Identify which cell holds the provided text, then report its [x, y] central coordinate. 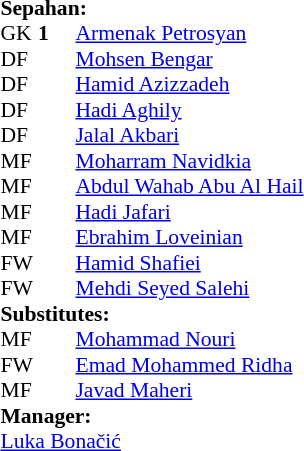
Ebrahim Loveinian [189, 237]
Manager: [152, 416]
Mehdi Seyed Salehi [189, 289]
1 [57, 33]
Abdul Wahab Abu Al Hail [189, 187]
Emad Mohammed Ridha [189, 365]
Javad Maheri [189, 391]
Jalal Akbari [189, 135]
Hadi Aghily [189, 110]
Moharram Navidkia [189, 161]
Substitutes: [152, 314]
Armenak Petrosyan [189, 33]
Mohsen Bengar [189, 59]
Hadi Jafari [189, 212]
Mohammad Nouri [189, 339]
Hamid Azizzadeh [189, 85]
Hamid Shafiei [189, 263]
GK [19, 33]
